Identify which cell holds the provided text, then report its (X, Y) central coordinate. 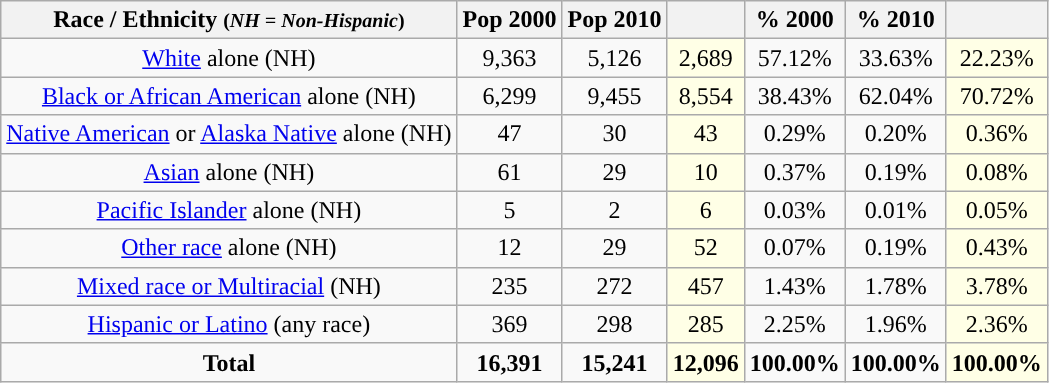
2 (614, 210)
70.72% (996, 96)
0.43% (996, 248)
0.07% (794, 248)
0.37% (794, 172)
Pop 2010 (614, 20)
43 (706, 134)
2,689 (706, 58)
235 (510, 286)
12,096 (706, 362)
6 (706, 210)
Pacific Islander alone (NH) (229, 210)
369 (510, 324)
5 (510, 210)
Race / Ethnicity (NH = Non-Hispanic) (229, 20)
0.29% (794, 134)
16,391 (510, 362)
8,554 (706, 96)
1.96% (896, 324)
Pop 2000 (510, 20)
0.03% (794, 210)
0.20% (896, 134)
2.36% (996, 324)
Asian alone (NH) (229, 172)
62.04% (896, 96)
Other race alone (NH) (229, 248)
0.36% (996, 134)
2.25% (794, 324)
285 (706, 324)
Hispanic or Latino (any race) (229, 324)
30 (614, 134)
15,241 (614, 362)
57.12% (794, 58)
47 (510, 134)
White alone (NH) (229, 58)
457 (706, 286)
1.43% (794, 286)
12 (510, 248)
61 (510, 172)
9,363 (510, 58)
10 (706, 172)
38.43% (794, 96)
% 2000 (794, 20)
Black or African American alone (NH) (229, 96)
5,126 (614, 58)
Native American or Alaska Native alone (NH) (229, 134)
0.05% (996, 210)
0.08% (996, 172)
9,455 (614, 96)
Mixed race or Multiracial (NH) (229, 286)
6,299 (510, 96)
272 (614, 286)
22.23% (996, 58)
33.63% (896, 58)
Total (229, 362)
0.01% (896, 210)
298 (614, 324)
% 2010 (896, 20)
52 (706, 248)
3.78% (996, 286)
1.78% (896, 286)
